Find where the given text appears and provide that cell's center as [X, Y] coordinate. 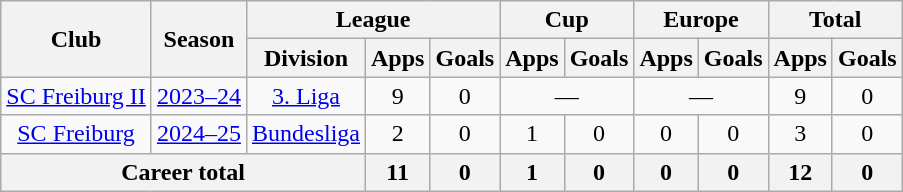
Total [835, 20]
SC Freiburg [76, 134]
12 [800, 172]
Europe [701, 20]
Bundesliga [306, 134]
Career total [184, 172]
Division [306, 58]
3 [800, 134]
2023–24 [198, 96]
2 [398, 134]
SC Freiburg II [76, 96]
League [372, 20]
2024–25 [198, 134]
Season [198, 39]
3. Liga [306, 96]
11 [398, 172]
Club [76, 39]
Cup [567, 20]
